Provide the [X, Y] coordinate of the cell's center where the given text is located.  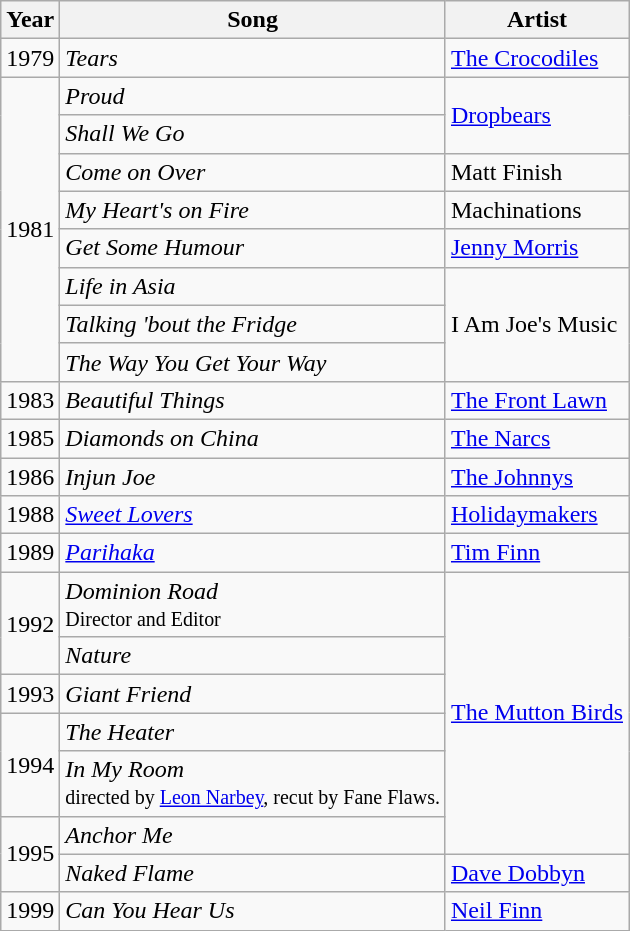
Diamonds on China [253, 438]
1983 [30, 400]
1979 [30, 58]
1992 [30, 624]
The Crocodiles [536, 58]
1993 [30, 694]
Tears [253, 58]
Matt Finish [536, 172]
Dropbears [536, 115]
1985 [30, 438]
Year [30, 20]
Nature [253, 656]
1999 [30, 911]
Dominion RoadDirector and Editor [253, 604]
1988 [30, 515]
Holidaymakers [536, 515]
Machinations [536, 210]
Proud [253, 96]
The Johnnys [536, 477]
Come on Over [253, 172]
Jenny Morris [536, 248]
Naked Flame [253, 873]
Artist [536, 20]
Parihaka [253, 553]
My Heart's on Fire [253, 210]
Anchor Me [253, 835]
1995 [30, 854]
Neil Finn [536, 911]
1981 [30, 229]
The Front Lawn [536, 400]
Talking 'bout the Fridge [253, 324]
Get Some Humour [253, 248]
Beautiful Things [253, 400]
1986 [30, 477]
The Mutton Birds [536, 713]
Shall We Go [253, 134]
Song [253, 20]
Can You Hear Us [253, 911]
In My Room directed by Leon Narbey, recut by Fane Flaws. [253, 784]
The Way You Get Your Way [253, 362]
Life in Asia [253, 286]
Tim Finn [536, 553]
1994 [30, 764]
Injun Joe [253, 477]
Giant Friend [253, 694]
I Am Joe's Music [536, 324]
The Narcs [536, 438]
The Heater [253, 732]
Dave Dobbyn [536, 873]
1989 [30, 553]
Sweet Lovers [253, 515]
